Pinpoint the cell where the given text exists, returning its [x, y] midpoint coordinate. 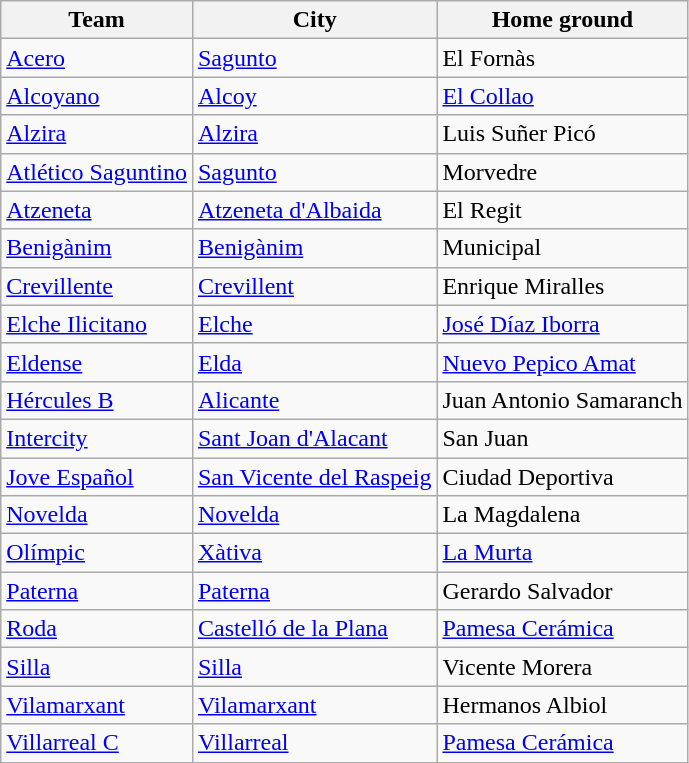
Nuevo Pepico Amat [562, 362]
San Juan [562, 438]
Crevillente [97, 286]
Luis Suñer Picó [562, 134]
Jove Español [97, 477]
Hércules B [97, 400]
Roda [97, 629]
Atzeneta [97, 210]
Sant Joan d'Alacant [314, 438]
San Vicente del Raspeig [314, 477]
Acero [97, 58]
Olímpic [97, 553]
Alicante [314, 400]
Xàtiva [314, 553]
El Collao [562, 96]
Team [97, 20]
El Fornàs [562, 58]
Elche [314, 324]
Vicente Morera [562, 667]
José Díaz Iborra [562, 324]
Hermanos Albiol [562, 705]
Juan Antonio Samaranch [562, 400]
Villarreal C [97, 743]
Home ground [562, 20]
Alcoy [314, 96]
Ciudad Deportiva [562, 477]
La Magdalena [562, 515]
Eldense [97, 362]
Morvedre [562, 172]
La Murta [562, 553]
Villarreal [314, 743]
Gerardo Salvador [562, 591]
Crevillent [314, 286]
El Regit [562, 210]
Municipal [562, 248]
City [314, 20]
Enrique Miralles [562, 286]
Castelló de la Plana [314, 629]
Atlético Saguntino [97, 172]
Elda [314, 362]
Intercity [97, 438]
Elche Ilicitano [97, 324]
Atzeneta d'Albaida [314, 210]
Alcoyano [97, 96]
